Find where the given text appears and provide that cell's center as [x, y] coordinate. 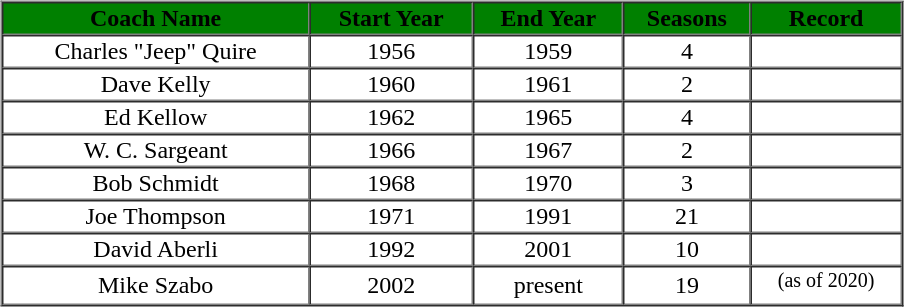
W. C. Sargeant [156, 150]
1971 [391, 216]
Coach Name [156, 18]
3 [686, 184]
10 [686, 250]
1970 [548, 184]
1992 [391, 250]
2001 [548, 250]
1966 [391, 150]
2002 [391, 286]
1961 [548, 84]
Seasons [686, 18]
Charles "Jeep" Quire [156, 52]
1965 [548, 118]
1960 [391, 84]
1959 [548, 52]
(as of 2020) [826, 286]
1962 [391, 118]
Record [826, 18]
Mike Szabo [156, 286]
David Aberli [156, 250]
19 [686, 286]
End Year [548, 18]
1991 [548, 216]
Bob Schmidt [156, 184]
Joe Thompson [156, 216]
Dave Kelly [156, 84]
Start Year [391, 18]
21 [686, 216]
1968 [391, 184]
1967 [548, 150]
Ed Kellow [156, 118]
1956 [391, 52]
present [548, 286]
